Provide the [X, Y] coordinate of the cell's center where the given text is located.  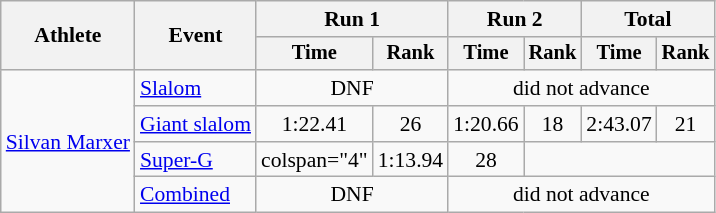
18 [553, 124]
Run 2 [514, 19]
Slalom [196, 88]
1:13.94 [410, 160]
2:43.07 [618, 124]
Run 1 [352, 19]
Combined [196, 195]
Athlete [68, 36]
28 [486, 160]
colspan="4" [314, 160]
1:20.66 [486, 124]
Total [648, 19]
Silvan Marxer [68, 141]
Event [196, 36]
26 [410, 124]
1:22.41 [314, 124]
Super-G [196, 160]
Giant slalom [196, 124]
21 [686, 124]
